Capture the cell that displays the provided text and extract its (X, Y) central coordinate. 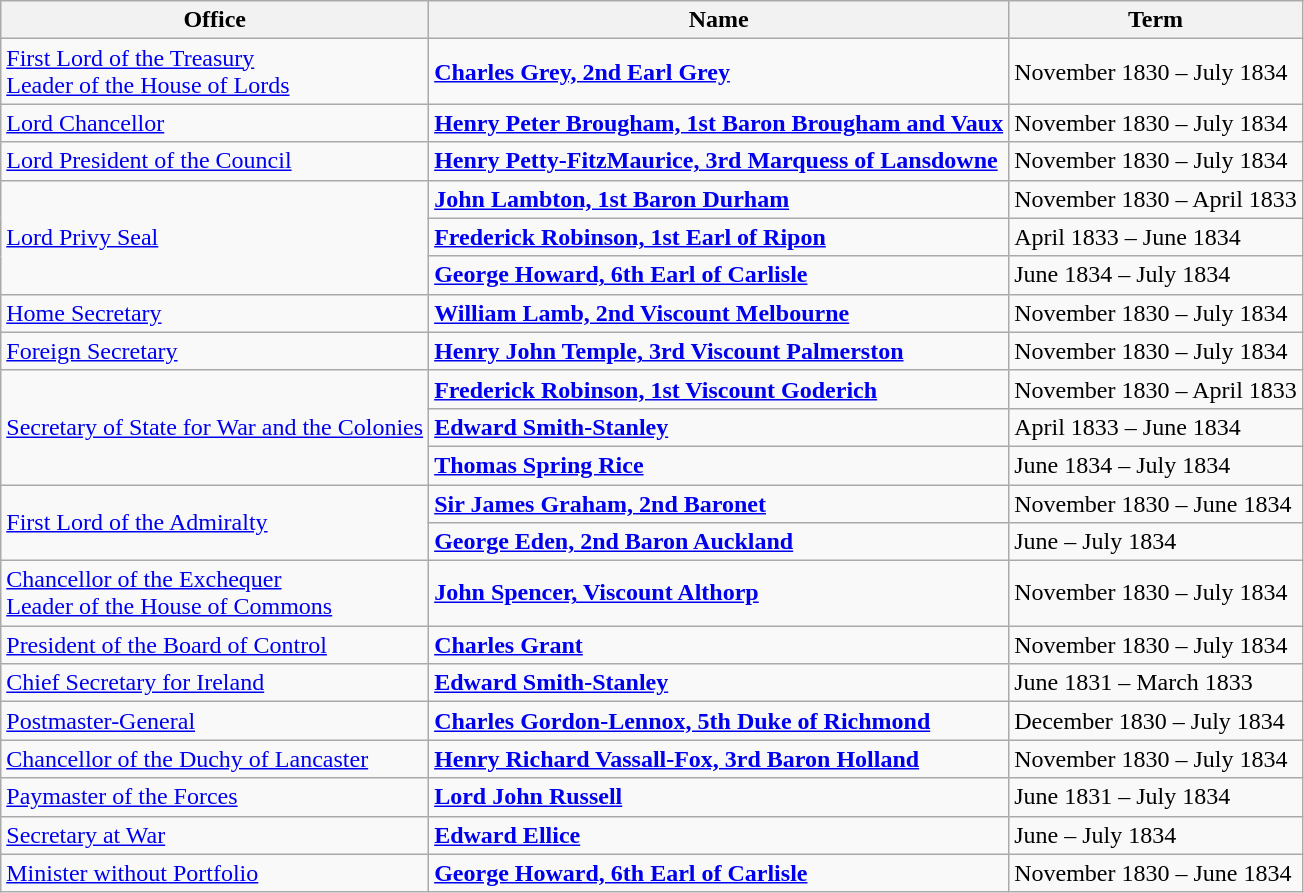
Foreign Secretary (215, 351)
Chancellor of the ExchequerLeader of the House of Commons (215, 594)
December 1830 – July 1834 (1156, 721)
Minister without Portfolio (215, 873)
Charles Grant (719, 645)
Henry Peter Brougham, 1st Baron Brougham and Vaux (719, 123)
Postmaster-General (215, 721)
Home Secretary (215, 313)
June 1831 – March 1833 (1156, 683)
Lord President of the Council (215, 161)
Thomas Spring Rice (719, 465)
Paymaster of the Forces (215, 797)
Charles Gordon-Lennox, 5th Duke of Richmond (719, 721)
Sir James Graham, 2nd Baronet (719, 503)
Edward Ellice (719, 835)
John Lambton, 1st Baron Durham (719, 199)
Chancellor of the Duchy of Lancaster (215, 759)
Frederick Robinson, 1st Viscount Goderich (719, 389)
Lord Chancellor (215, 123)
Henry Richard Vassall-Fox, 3rd Baron Holland (719, 759)
Term (1156, 20)
Henry Petty-FitzMaurice, 3rd Marquess of Lansdowne (719, 161)
Frederick Robinson, 1st Earl of Ripon (719, 237)
George Eden, 2nd Baron Auckland (719, 542)
President of the Board of Control (215, 645)
Charles Grey, 2nd Earl Grey (719, 72)
First Lord of the TreasuryLeader of the House of Lords (215, 72)
June 1831 – July 1834 (1156, 797)
Name (719, 20)
Chief Secretary for Ireland (215, 683)
John Spencer, Viscount Althorp (719, 594)
Lord John Russell (719, 797)
Office (215, 20)
Henry John Temple, 3rd Viscount Palmerston (719, 351)
Lord Privy Seal (215, 237)
First Lord of the Admiralty (215, 522)
Secretary at War (215, 835)
William Lamb, 2nd Viscount Melbourne (719, 313)
Secretary of State for War and the Colonies (215, 427)
